Return the (X, Y) coordinate for the center point of the cell that contains the specified text.  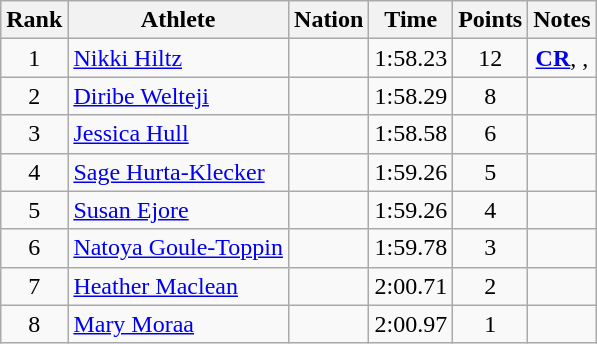
Athlete (178, 20)
1:58.23 (411, 58)
1:58.58 (411, 134)
Nation (329, 20)
Jessica Hull (178, 134)
Natoya Goule-Toppin (178, 248)
7 (34, 286)
Sage Hurta-Klecker (178, 172)
CR, , (562, 58)
12 (490, 58)
2:00.97 (411, 324)
Points (490, 20)
Mary Moraa (178, 324)
Time (411, 20)
1:58.29 (411, 96)
Diribe Welteji (178, 96)
Rank (34, 20)
Heather Maclean (178, 286)
Nikki Hiltz (178, 58)
Notes (562, 20)
1:59.78 (411, 248)
2:00.71 (411, 286)
Susan Ejore (178, 210)
